Extract the [x, y] coordinate from the center of the cell holding the provided text.  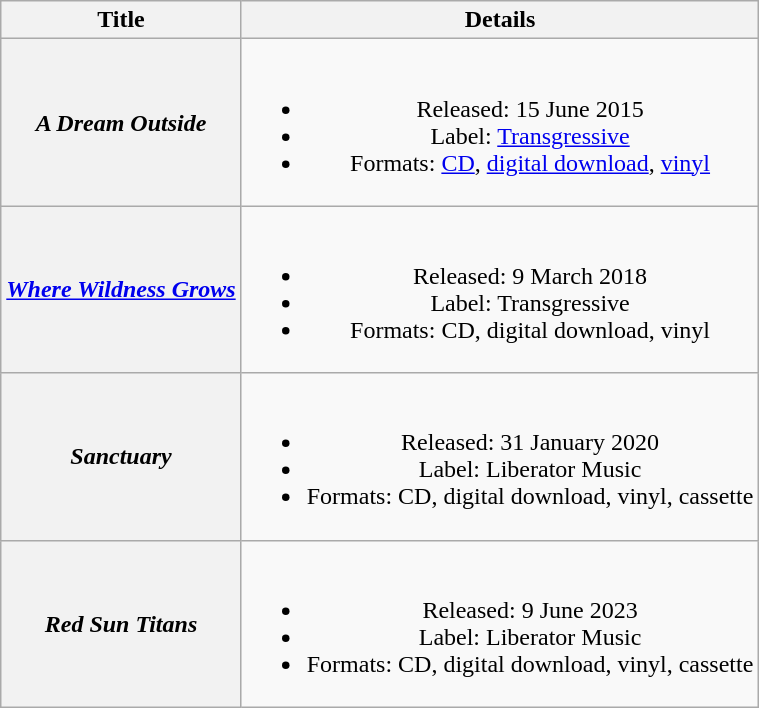
Released: 15 June 2015Label: TransgressiveFormats: CD, digital download, vinyl [500, 122]
Released: 31 January 2020Label: Liberator MusicFormats: CD, digital download, vinyl, cassette [500, 456]
Details [500, 20]
Title [121, 20]
Red Sun Titans [121, 624]
Released: 9 March 2018Label: TransgressiveFormats: CD, digital download, vinyl [500, 290]
Where Wildness Grows [121, 290]
A Dream Outside [121, 122]
Released: 9 June 2023Label: Liberator MusicFormats: CD, digital download, vinyl, cassette [500, 624]
Sanctuary [121, 456]
